Extract the [X, Y] coordinate from the center of the cell holding the provided text.  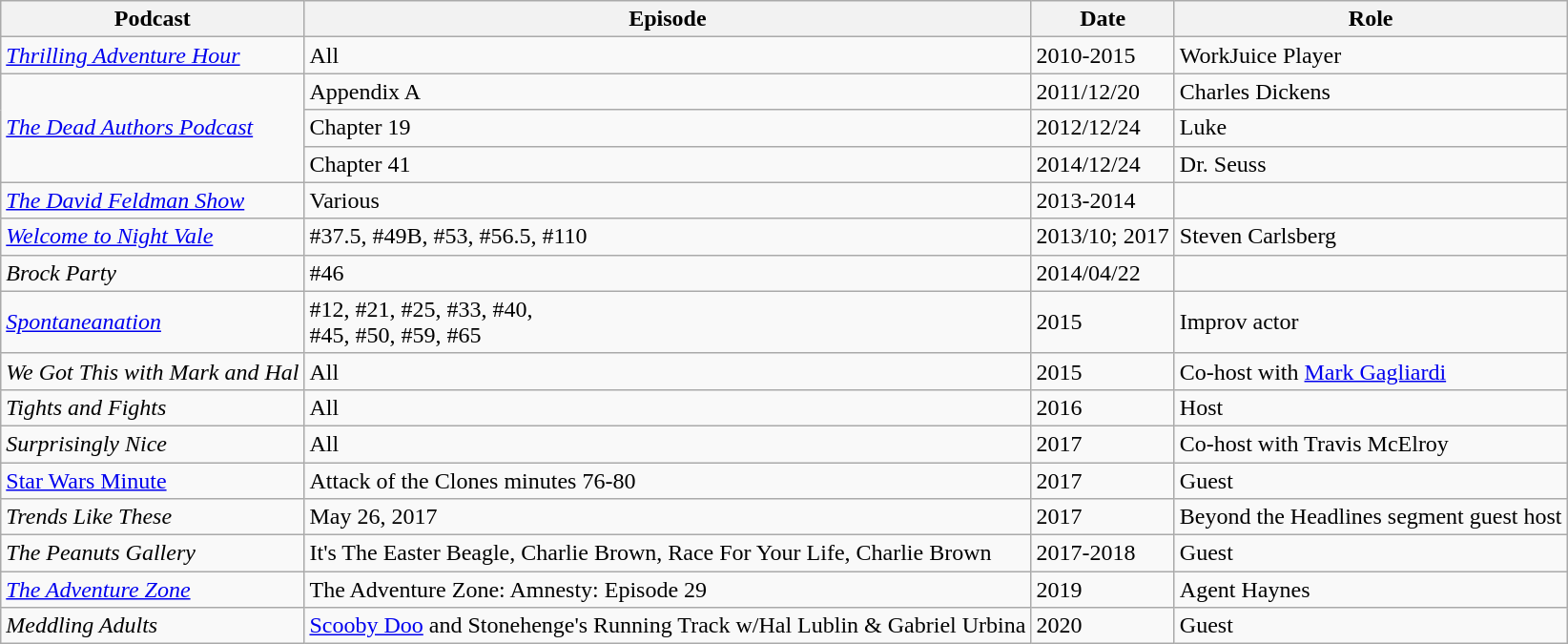
2020 [1103, 626]
It's The Easter Beagle, Charlie Brown, Race For Your Life, Charlie Brown [668, 553]
Improv actor [1371, 322]
#37.5, #49B, #53, #56.5, #110 [668, 237]
The Dead Authors Podcast [153, 128]
Spontaneanation [153, 322]
#12, #21, #25, #33, #40,#45, #50, #59, #65 [668, 322]
Host [1371, 407]
Tights and Fights [153, 407]
Thrilling Adventure Hour [153, 55]
2013-2014 [1103, 200]
The Adventure Zone [153, 590]
Co-host with Mark Gagliardi [1371, 371]
2014/04/22 [1103, 273]
Various [668, 200]
2014/12/24 [1103, 164]
Role [1371, 19]
Trends Like These [153, 517]
2017-2018 [1103, 553]
Star Wars Minute [153, 480]
Episode [668, 19]
Meddling Adults [153, 626]
2019 [1103, 590]
The Adventure Zone: Amnesty: Episode 29 [668, 590]
Podcast [153, 19]
Brock Party [153, 273]
Luke [1371, 128]
#46 [668, 273]
We Got This with Mark and Hal [153, 371]
May 26, 2017 [668, 517]
The Peanuts Gallery [153, 553]
2016 [1103, 407]
2011/12/20 [1103, 92]
Dr. Seuss [1371, 164]
2012/12/24 [1103, 128]
Co-host with Travis McElroy [1371, 444]
2013/10; 2017 [1103, 237]
Scooby Doo and Stonehenge's Running Track w/Hal Lublin & Gabriel Urbina [668, 626]
Chapter 19 [668, 128]
Appendix A [668, 92]
Date [1103, 19]
WorkJuice Player [1371, 55]
Agent Haynes [1371, 590]
The David Feldman Show [153, 200]
Steven Carlsberg [1371, 237]
2010-2015 [1103, 55]
Beyond the Headlines segment guest host [1371, 517]
Surprisingly Nice [153, 444]
Attack of the Clones minutes 76-80 [668, 480]
Chapter 41 [668, 164]
Charles Dickens [1371, 92]
Welcome to Night Vale [153, 237]
